Scan for the cell matching the given text and deliver its [X, Y] coordinate at center. 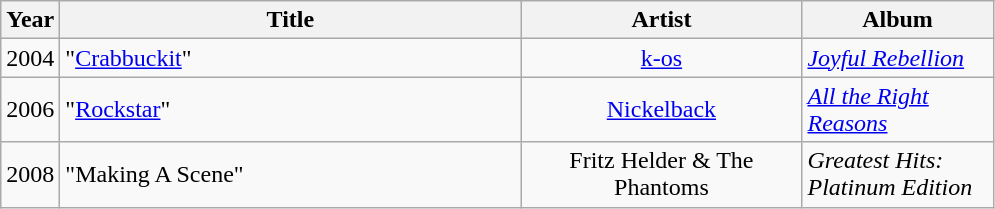
Year [30, 20]
"Making A Scene" [290, 174]
"Rockstar" [290, 110]
Joyful Rebellion [898, 58]
2006 [30, 110]
Artist [662, 20]
"Crabbuckit" [290, 58]
Album [898, 20]
Nickelback [662, 110]
2004 [30, 58]
2008 [30, 174]
Greatest Hits: Platinum Edition [898, 174]
k-os [662, 58]
Fritz Helder & The Phantoms [662, 174]
Title [290, 20]
All the Right Reasons [898, 110]
